From the cell containing the given text, extract its center point as (X, Y) coordinate. 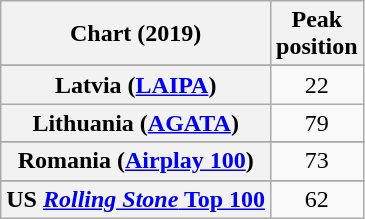
Lithuania (AGATA) (136, 123)
Peakposition (317, 34)
62 (317, 199)
US Rolling Stone Top 100 (136, 199)
79 (317, 123)
22 (317, 85)
Latvia (LAIPA) (136, 85)
Romania (Airplay 100) (136, 161)
73 (317, 161)
Chart (2019) (136, 34)
